Search for the cell housing the specified text and yield its (X, Y) center coordinate. 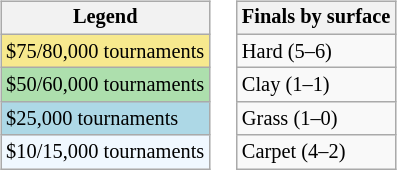
Legend (105, 18)
$25,000 tournaments (105, 119)
Hard (5–6) (316, 51)
Finals by surface (316, 18)
$50/60,000 tournaments (105, 85)
$75/80,000 tournaments (105, 51)
Carpet (4–2) (316, 152)
$10/15,000 tournaments (105, 152)
Clay (1–1) (316, 85)
Grass (1–0) (316, 119)
